Return the [x, y] coordinate for the center point of the cell that contains the specified text.  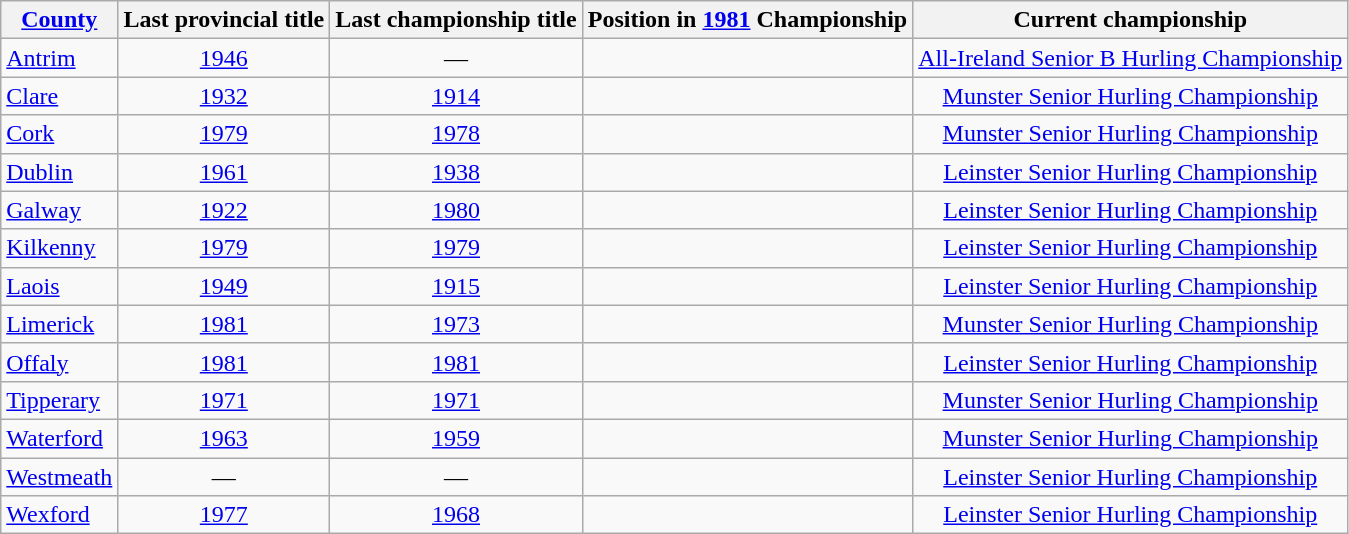
1938 [456, 172]
Tipperary [60, 400]
Last championship title [456, 20]
1961 [224, 172]
Antrim [60, 58]
1968 [456, 515]
Galway [60, 210]
Wexford [60, 515]
1949 [224, 286]
County [60, 20]
Dublin [60, 172]
1922 [224, 210]
Position in 1981 Championship [748, 20]
Last provincial title [224, 20]
Cork [60, 134]
Limerick [60, 324]
All-Ireland Senior B Hurling Championship [1130, 58]
1946 [224, 58]
1977 [224, 515]
1978 [456, 134]
1963 [224, 438]
1959 [456, 438]
Westmeath [60, 477]
1973 [456, 324]
1914 [456, 96]
Clare [60, 96]
1980 [456, 210]
Kilkenny [60, 248]
Current championship [1130, 20]
Waterford [60, 438]
Offaly [60, 362]
Laois [60, 286]
1915 [456, 286]
1932 [224, 96]
